Extract the [x, y] coordinate from the center of the cell holding the provided text.  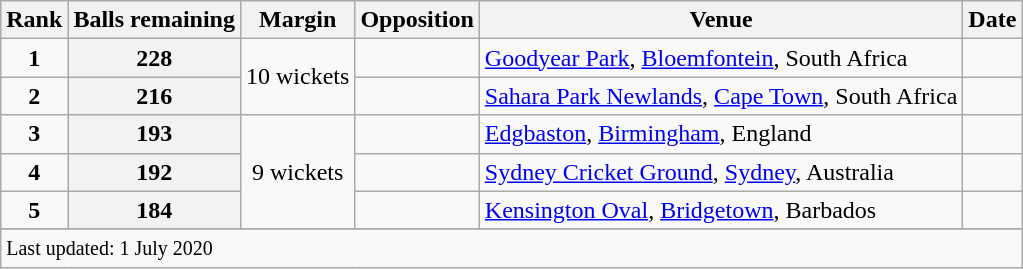
Balls remaining [154, 20]
192 [154, 172]
10 wickets [297, 77]
Edgbaston, Birmingham, England [721, 134]
Venue [721, 20]
228 [154, 58]
Opposition [417, 20]
2 [34, 96]
1 [34, 58]
Rank [34, 20]
Sahara Park Newlands, Cape Town, South Africa [721, 96]
Date [992, 20]
Sydney Cricket Ground, Sydney, Australia [721, 172]
5 [34, 210]
9 wickets [297, 172]
184 [154, 210]
216 [154, 96]
4 [34, 172]
193 [154, 134]
Last updated: 1 July 2020 [512, 248]
Kensington Oval, Bridgetown, Barbados [721, 210]
Margin [297, 20]
3 [34, 134]
Goodyear Park, Bloemfontein, South Africa [721, 58]
